Return the [x, y] coordinate for the center point of the cell that contains the specified text.  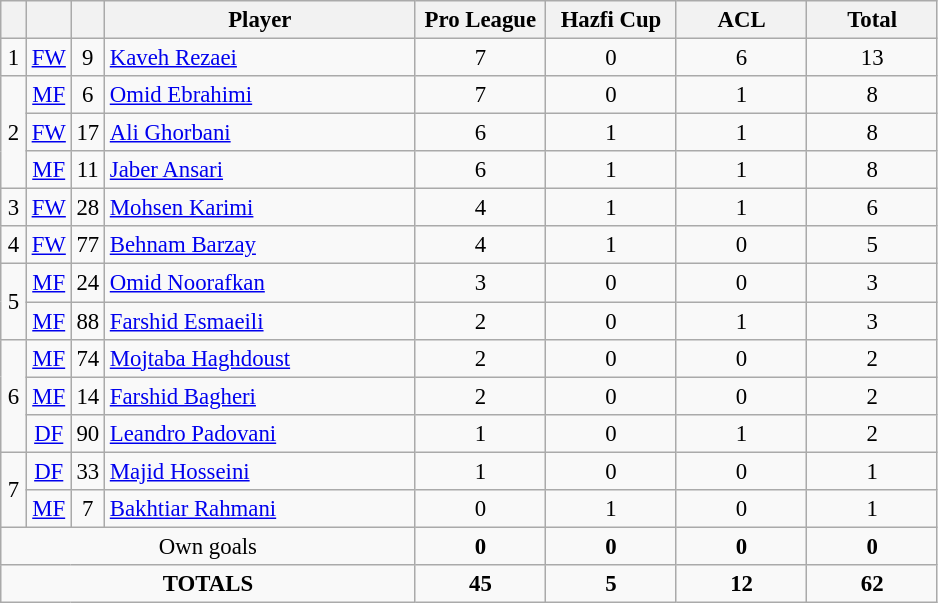
77 [88, 245]
12 [742, 584]
74 [88, 358]
90 [88, 433]
11 [88, 170]
14 [88, 396]
Leandro Padovani [260, 433]
ACL [742, 20]
Total [872, 20]
62 [872, 584]
9 [88, 58]
Omid Noorafkan [260, 283]
24 [88, 283]
33 [88, 471]
Omid Ebrahimi [260, 95]
28 [88, 208]
Farshid Esmaeili [260, 321]
Ali Ghorbani [260, 133]
TOTALS [208, 584]
Hazfi Cup [612, 20]
Pro League [480, 20]
Majid Hosseini [260, 471]
45 [480, 584]
Bakhtiar Rahmani [260, 509]
Jaber Ansari [260, 170]
Kaveh Rezaei [260, 58]
Own goals [208, 546]
Mohsen Karimi [260, 208]
88 [88, 321]
Player [260, 20]
Mojtaba Haghdoust [260, 358]
17 [88, 133]
13 [872, 58]
Farshid Bagheri [260, 396]
Behnam Barzay [260, 245]
